Identify which cell holds the provided text, then report its [X, Y] central coordinate. 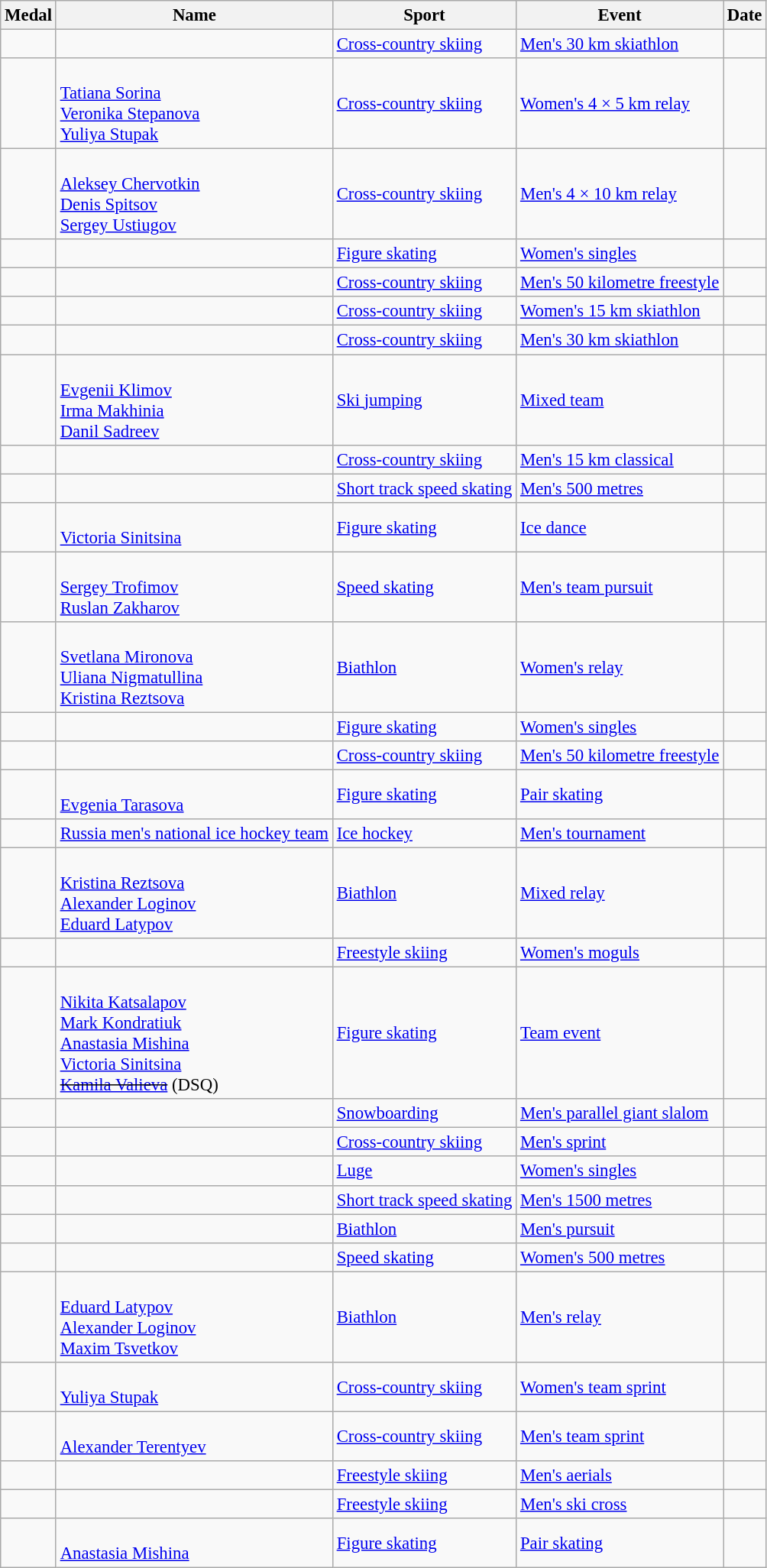
Name [194, 15]
Sport [424, 15]
Victoria Sinitsina [194, 527]
Men's 15 km classical [620, 459]
Kristina ReztsovaAlexander LoginovEduard Latypov [194, 894]
Tatiana SorinaVeronika StepanovaYuliya Stupak [194, 104]
Women's relay [620, 668]
Mixed team [620, 400]
Ice hockey [424, 834]
Women's moguls [620, 953]
Evgenii KlimovIrma MakhiniaDanil Sadreev [194, 400]
Anastasia Mishina [194, 1544]
Svetlana MironovaUliana NigmatullinaKristina Reztsova [194, 668]
Snowboarding [424, 1113]
Medal [29, 15]
Team event [620, 1033]
Women's 500 metres [620, 1257]
Yuliya Stupak [194, 1388]
Men's 500 metres [620, 488]
Men's team pursuit [620, 587]
Women's team sprint [620, 1388]
Men's ski cross [620, 1504]
Men's team sprint [620, 1437]
Men's pursuit [620, 1229]
Men's aerials [620, 1476]
Men's 1500 metres [620, 1200]
Women's 4 × 5 km relay [620, 104]
Russia men's national ice hockey team [194, 834]
Men's parallel giant slalom [620, 1113]
Nikita KatsalapovMark KondratiukAnastasia MishinaVictoria SinitsinaKamila Valieva (DSQ) [194, 1033]
Event [620, 15]
Men's tournament [620, 834]
Aleksey ChervotkinDenis SpitsovSergey Ustiugov [194, 194]
Mixed relay [620, 894]
Sergey TrofimovRuslan Zakharov [194, 587]
Men's relay [620, 1317]
Luge [424, 1171]
Alexander Terentyev [194, 1437]
Ice dance [620, 527]
Evgenia Tarasova [194, 795]
Men's 4 × 10 km relay [620, 194]
Ski jumping [424, 400]
Women's 15 km skiathlon [620, 311]
Date [745, 15]
Eduard LatypovAlexander LoginovMaxim Tsvetkov [194, 1317]
Men's sprint [620, 1142]
